Output the [x, y] coordinate of the center of the cell containing the given text.  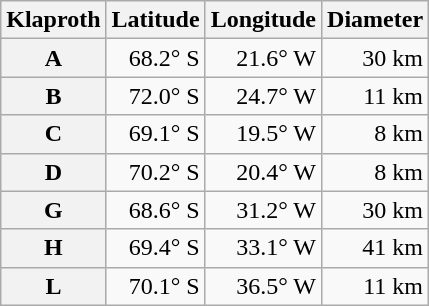
20.4° W [263, 172]
C [54, 134]
Latitude [156, 20]
Klaproth [54, 20]
L [54, 286]
41 km [376, 248]
72.0° S [156, 96]
D [54, 172]
33.1° W [263, 248]
69.4° S [156, 248]
Diameter [376, 20]
31.2° W [263, 210]
19.5° W [263, 134]
69.1° S [156, 134]
24.7° W [263, 96]
68.6° S [156, 210]
21.6° W [263, 58]
B [54, 96]
A [54, 58]
H [54, 248]
Longitude [263, 20]
68.2° S [156, 58]
36.5° W [263, 286]
70.2° S [156, 172]
G [54, 210]
70.1° S [156, 286]
